Return (X, Y) of the center of cell containing provided text 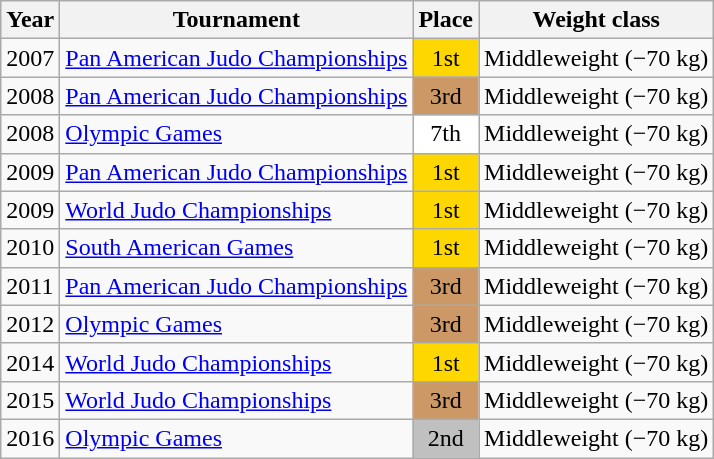
2010 (30, 248)
2014 (30, 362)
South American Games (236, 248)
2015 (30, 400)
2016 (30, 438)
2011 (30, 286)
2nd (446, 438)
7th (446, 134)
Tournament (236, 20)
2007 (30, 58)
Place (446, 20)
Weight class (596, 20)
Year (30, 20)
2012 (30, 324)
